Output the (X, Y) coordinate of the center of the cell containing the given text.  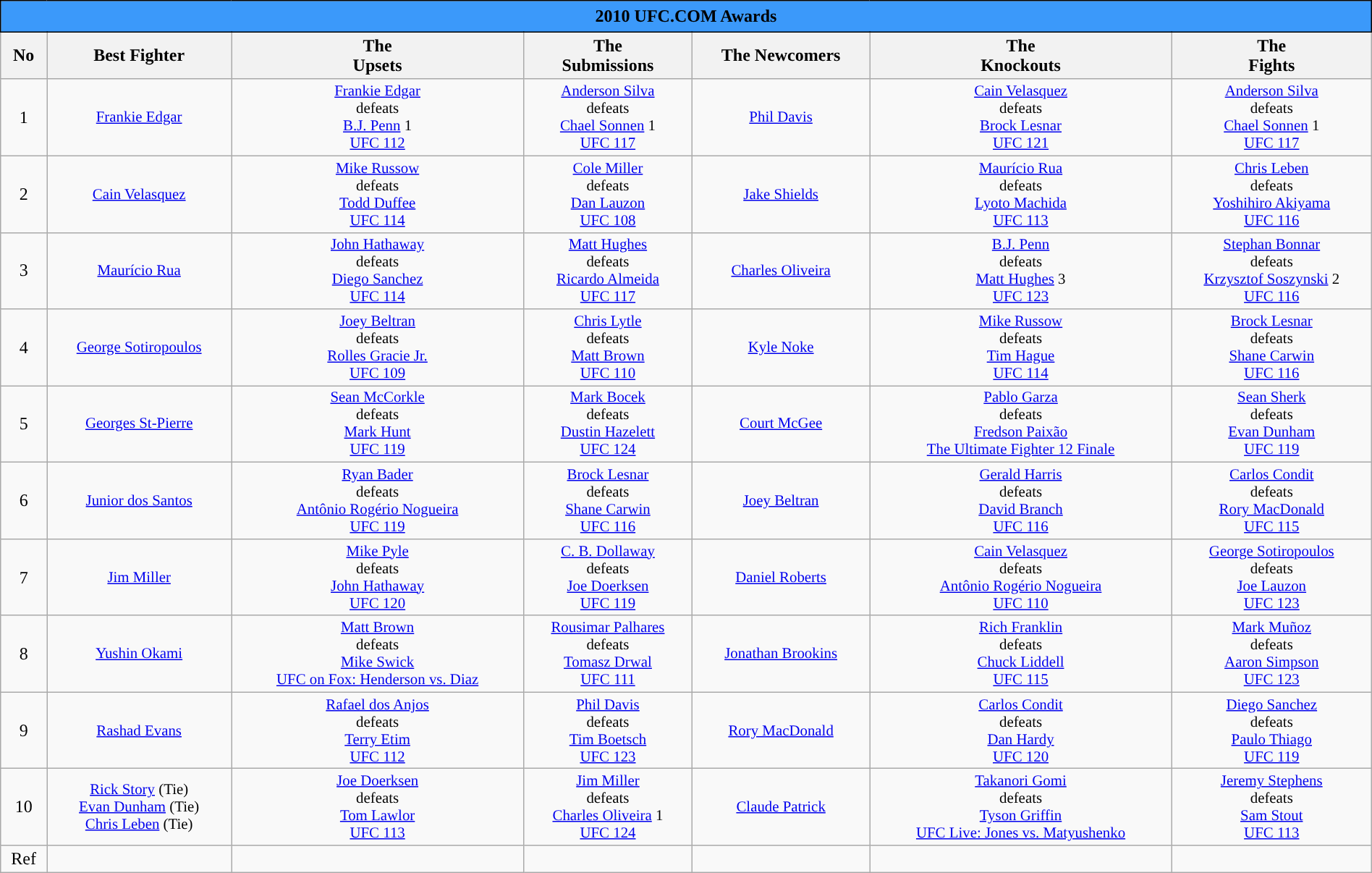
Chris Leben defeats Yoshihiro Akiyama UFC 116 (1271, 194)
3 (24, 271)
Kyle Noke (780, 347)
Cole Miller defeats Dan Lauzon UFC 108 (608, 194)
8 (24, 654)
Chris Lytle defeats Matt Brown UFC 110 (608, 347)
Charles Oliveira (780, 271)
TheFights (1271, 55)
Mike Russow defeats Todd Duffee UFC 114 (378, 194)
John Hathaway defeats Diego Sanchez UFC 114 (378, 271)
Mike Russow defeats Tim Hague UFC 114 (1021, 347)
Ryan Bader defeats Antônio Rogério Nogueira UFC 119 (378, 501)
6 (24, 501)
Sean Sherk defeats Evan Dunham UFC 119 (1271, 424)
Jim Miller (139, 577)
Maurício Rua defeats Lyoto Machida UFC 113 (1021, 194)
Jeremy Stephens defeats Sam Stout UFC 113 (1271, 807)
5 (24, 424)
Gerald Harris defeats David Branch UFC 116 (1021, 501)
Jim Miller defeats Charles Oliveira 1 UFC 124 (608, 807)
B.J. Penn defeats Matt Hughes 3 UFC 123 (1021, 271)
TheUpsets (378, 55)
The Newcomers (780, 55)
2010 UFC.COM Awards (686, 17)
Cain Velasquez defeats Antônio Rogério Nogueira UFC 110 (1021, 577)
Junior dos Santos (139, 501)
Ref (24, 859)
Joey Beltran (780, 501)
Court McGee (780, 424)
Rick Story (Tie) Evan Dunham (Tie) Chris Leben (Tie) (139, 807)
2 (24, 194)
4 (24, 347)
TheSubmissions (608, 55)
Stephan Bonnar defeats Krzysztof Soszynski 2 UFC 116 (1271, 271)
Rich Franklin defeats Chuck Liddell UFC 115 (1021, 654)
Georges St-Pierre (139, 424)
Diego Sanchez defeats Paulo Thiago UFC 119 (1271, 730)
Carlos Condit defeats Dan Hardy UFC 120 (1021, 730)
TheKnockouts (1021, 55)
Joe Doerksen defeats Tom Lawlor UFC 113 (378, 807)
George Sotiropoulos (139, 347)
10 (24, 807)
Claude Patrick (780, 807)
Phil Davis defeats Tim Boetsch UFC 123 (608, 730)
Joey Beltran defeats Rolles Gracie Jr. UFC 109 (378, 347)
Jonathan Brookins (780, 654)
Daniel Roberts (780, 577)
Frankie Edgar defeats B.J. Penn 1 UFC 112 (378, 117)
Rashad Evans (139, 730)
Sean McCorkle defeats Mark Hunt UFC 119 (378, 424)
Yushin Okami (139, 654)
Cain Velasquez defeats Brock Lesnar UFC 121 (1021, 117)
Rafael dos Anjos defeats Terry Etim UFC 112 (378, 730)
7 (24, 577)
Maurício Rua (139, 271)
George Sotiropoulos defeats Joe Lauzon UFC 123 (1271, 577)
9 (24, 730)
Pablo Garza defeats Fredson Paixão The Ultimate Fighter 12 Finale (1021, 424)
Cain Velasquez (139, 194)
Frankie Edgar (139, 117)
Mike Pyle defeats John Hathaway UFC 120 (378, 577)
Rory MacDonald (780, 730)
Mark Muñoz defeats Aaron Simpson UFC 123 (1271, 654)
Mark Bocek defeats Dustin Hazelett UFC 124 (608, 424)
Rousimar Palhares defeats Tomasz Drwal UFC 111 (608, 654)
Matt Brown defeats Mike Swick UFC on Fox: Henderson vs. Diaz (378, 654)
C. B. Dollaway defeats Joe Doerksen UFC 119 (608, 577)
Carlos Condit defeats Rory MacDonald UFC 115 (1271, 501)
Phil Davis (780, 117)
Takanori Gomi defeats Tyson Griffin UFC Live: Jones vs. Matyushenko (1021, 807)
No (24, 55)
Jake Shields (780, 194)
Best Fighter (139, 55)
1 (24, 117)
Matt Hughes defeats Ricardo Almeida UFC 117 (608, 271)
